Return (X, Y) of the center of cell containing provided text 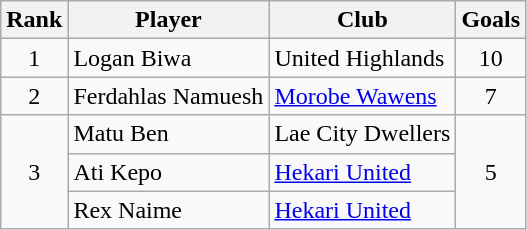
Lae City Dwellers (362, 134)
Rank (34, 20)
Morobe Wawens (362, 96)
1 (34, 58)
United Highlands (362, 58)
Player (168, 20)
3 (34, 172)
Ferdahlas Namuesh (168, 96)
7 (491, 96)
5 (491, 172)
Goals (491, 20)
Matu Ben (168, 134)
10 (491, 58)
Club (362, 20)
2 (34, 96)
Rex Naime (168, 210)
Logan Biwa (168, 58)
Ati Kepo (168, 172)
